Determine the [x, y] coordinate at the center of the cell enclosing the given text.  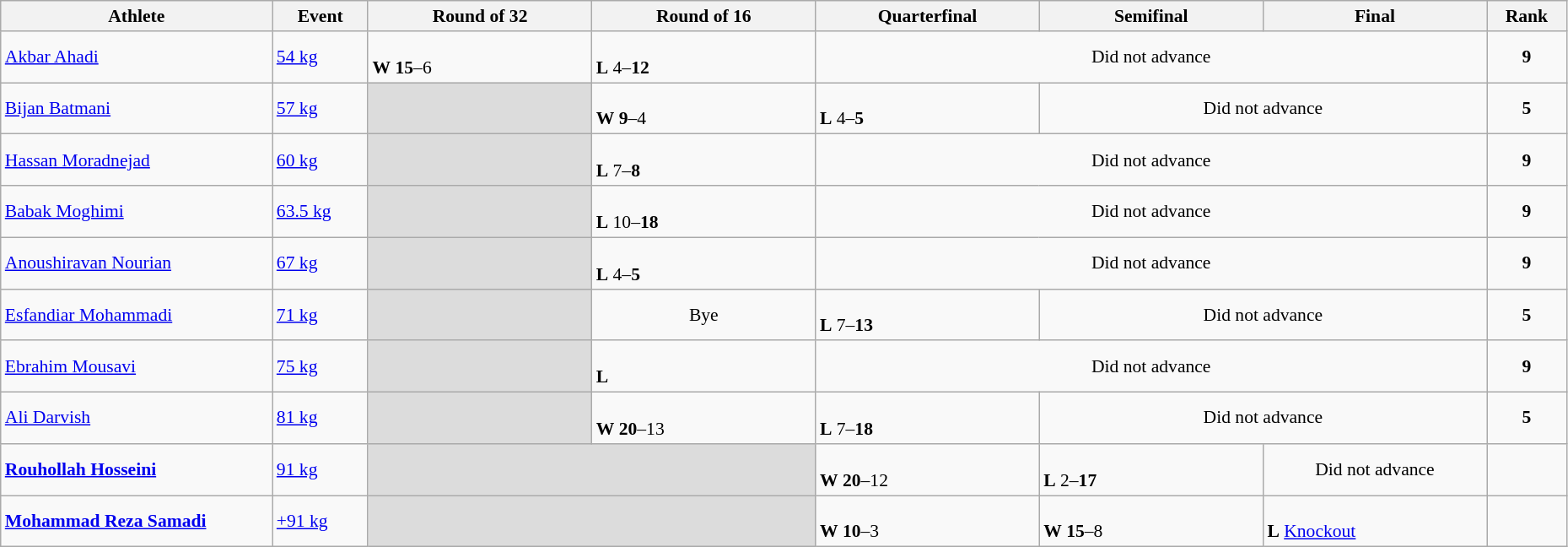
71 kg [321, 314]
75 kg [321, 366]
Babak Moghimi [137, 211]
L 7–8 [703, 160]
Event [321, 16]
Round of 16 [703, 16]
Round of 32 [479, 16]
W 10–3 [928, 522]
W 9–4 [703, 108]
91 kg [321, 469]
Anoushiravan Nourian [137, 263]
Bye [703, 314]
Esfandiar Mohammadi [137, 314]
Final [1375, 16]
L Knockout [1375, 522]
67 kg [321, 263]
+91 kg [321, 522]
L 10–18 [703, 211]
L 7–13 [928, 314]
Akbar Ahadi [137, 57]
L 4–12 [703, 57]
Hassan Moradnejad [137, 160]
Ebrahim Mousavi [137, 366]
Mohammad Reza Samadi [137, 522]
Ali Darvish [137, 419]
L [703, 366]
Athlete [137, 16]
W 15–6 [479, 57]
63.5 kg [321, 211]
W 20–12 [928, 469]
Rouhollah Hosseini [137, 469]
Rank [1527, 16]
54 kg [321, 57]
57 kg [321, 108]
Bijan Batmani [137, 108]
W 20–13 [703, 419]
Quarterfinal [928, 16]
81 kg [321, 419]
W 15–8 [1150, 522]
Semifinal [1150, 16]
L 2–17 [1150, 469]
60 kg [321, 160]
L 7–18 [928, 419]
